Return [x, y] of the center of cell containing provided text 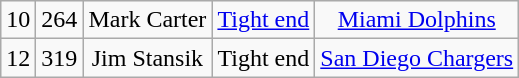
San Diego Chargers [417, 58]
Jim Stansik [148, 58]
12 [18, 58]
Miami Dolphins [417, 20]
319 [60, 58]
Mark Carter [148, 20]
264 [60, 20]
10 [18, 20]
